Return (X, Y) of the center of cell containing provided text 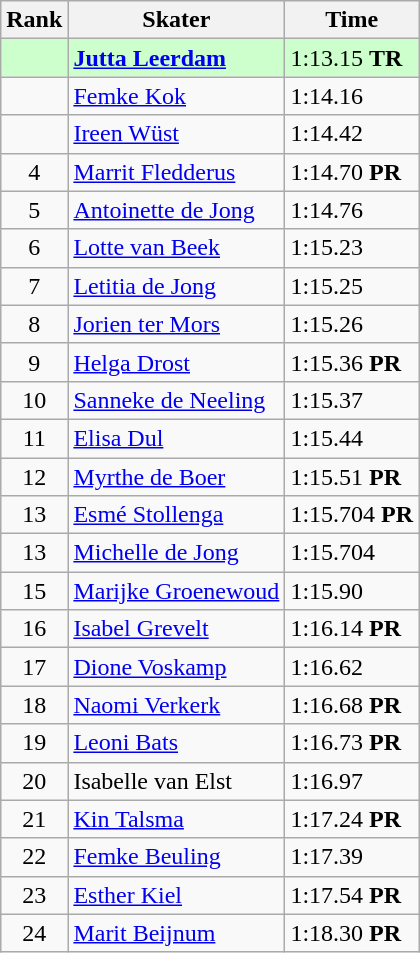
1:16.97 (352, 781)
23 (34, 895)
1:15.23 (352, 248)
20 (34, 781)
Leoni Bats (176, 743)
1:18.30 PR (352, 933)
11 (34, 438)
1:14.16 (352, 96)
1:16.14 PR (352, 629)
1:14.42 (352, 134)
Rank (34, 20)
24 (34, 933)
22 (34, 857)
15 (34, 591)
Esther Kiel (176, 895)
4 (34, 172)
Ireen Wüst (176, 134)
Jutta Leerdam (176, 58)
Jorien ter Mors (176, 324)
Helga Drost (176, 362)
Letitia de Jong (176, 286)
1:15.51 PR (352, 477)
1:13.15 TR (352, 58)
1:17.54 PR (352, 895)
8 (34, 324)
10 (34, 400)
1:15.36 PR (352, 362)
6 (34, 248)
19 (34, 743)
Femke Beuling (176, 857)
Skater (176, 20)
18 (34, 705)
1:15.25 (352, 286)
Kin Talsma (176, 819)
Dione Voskamp (176, 667)
21 (34, 819)
Elisa Dul (176, 438)
1:15.90 (352, 591)
1:16.68 PR (352, 705)
1:14.70 PR (352, 172)
Antoinette de Jong (176, 210)
Marit Beijnum (176, 933)
Michelle de Jong (176, 553)
Marrit Fledderus (176, 172)
1:16.62 (352, 667)
Femke Kok (176, 96)
16 (34, 629)
1:14.76 (352, 210)
Sanneke de Neeling (176, 400)
1:17.39 (352, 857)
1:15.44 (352, 438)
17 (34, 667)
12 (34, 477)
Time (352, 20)
1:15.704 (352, 553)
7 (34, 286)
1:15.37 (352, 400)
Naomi Verkerk (176, 705)
1:15.26 (352, 324)
Marijke Groenewoud (176, 591)
Lotte van Beek (176, 248)
1:16.73 PR (352, 743)
Myrthe de Boer (176, 477)
9 (34, 362)
Isabelle van Elst (176, 781)
Esmé Stollenga (176, 515)
5 (34, 210)
1:15.704 PR (352, 515)
1:17.24 PR (352, 819)
Isabel Grevelt (176, 629)
